From the cell containing the given text, extract its center point as [X, Y] coordinate. 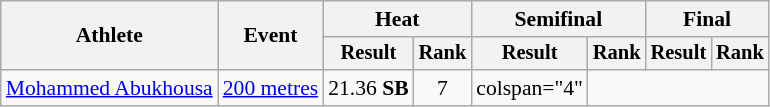
Athlete [110, 36]
Semifinal [558, 19]
Event [270, 36]
21.36 SB [368, 88]
7 [443, 88]
Mohammed Abukhousa [110, 88]
200 metres [270, 88]
Heat [397, 19]
Final [708, 19]
colspan="4" [530, 88]
